From the cell containing the given text, extract its center point as (x, y) coordinate. 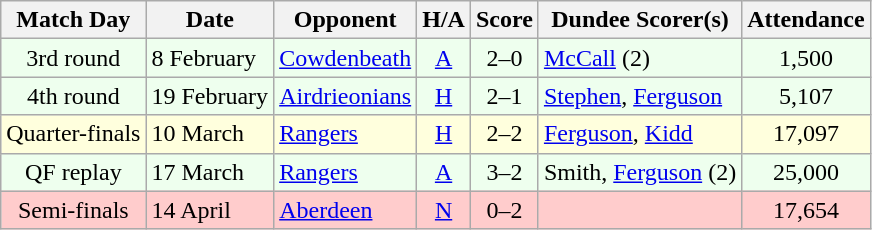
0–2 (504, 210)
19 February (210, 96)
QF replay (74, 172)
1,500 (806, 58)
Cowdenbeath (346, 58)
N (444, 210)
Dundee Scorer(s) (640, 20)
Date (210, 20)
10 March (210, 134)
8 February (210, 58)
Airdrieonians (346, 96)
Aberdeen (346, 210)
17 March (210, 172)
Attendance (806, 20)
Opponent (346, 20)
4th round (74, 96)
Stephen, Ferguson (640, 96)
Semi-finals (74, 210)
Ferguson, Kidd (640, 134)
Match Day (74, 20)
3–2 (504, 172)
Smith, Ferguson (2) (640, 172)
17,654 (806, 210)
14 April (210, 210)
Score (504, 20)
17,097 (806, 134)
McCall (2) (640, 58)
3rd round (74, 58)
2–1 (504, 96)
2–2 (504, 134)
5,107 (806, 96)
25,000 (806, 172)
2–0 (504, 58)
Quarter-finals (74, 134)
H/A (444, 20)
